Scan for the cell matching the given text and deliver its [x, y] coordinate at center. 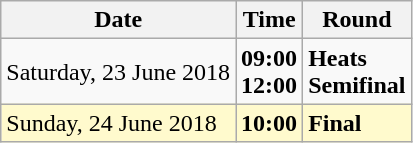
Final [357, 123]
Round [357, 20]
Saturday, 23 June 2018 [118, 72]
Time [270, 20]
10:00 [270, 123]
09:0012:00 [270, 72]
Date [118, 20]
Sunday, 24 June 2018 [118, 123]
HeatsSemifinal [357, 72]
